Capture the cell that displays the provided text and extract its [X, Y] central coordinate. 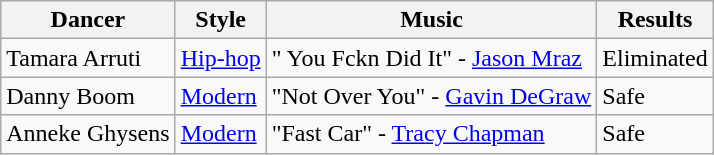
"Not Over You" - Gavin DeGraw [432, 96]
Style [220, 20]
"Fast Car" - Tracy Chapman [432, 134]
Music [432, 20]
Danny Boom [88, 96]
Anneke Ghysens [88, 134]
Results [655, 20]
Hip-hop [220, 58]
Dancer [88, 20]
Eliminated [655, 58]
Tamara Arruti [88, 58]
" You Fckn Did It" - Jason Mraz [432, 58]
